Provide the (X, Y) coordinate of the cell's center where the given text is located.  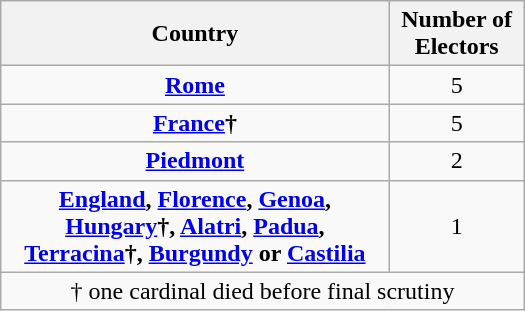
France† (195, 123)
1 (456, 226)
Rome (195, 85)
Country (195, 34)
Number of Electors (456, 34)
England, Florence, Genoa, Hungary†, Alatri, Padua, Terracina†, Burgundy or Castilia (195, 226)
Piedmont (195, 161)
2 (456, 161)
† one cardinal died before final scrutiny (263, 291)
